Provide the [x, y] coordinate of the cell's center where the given text is located.  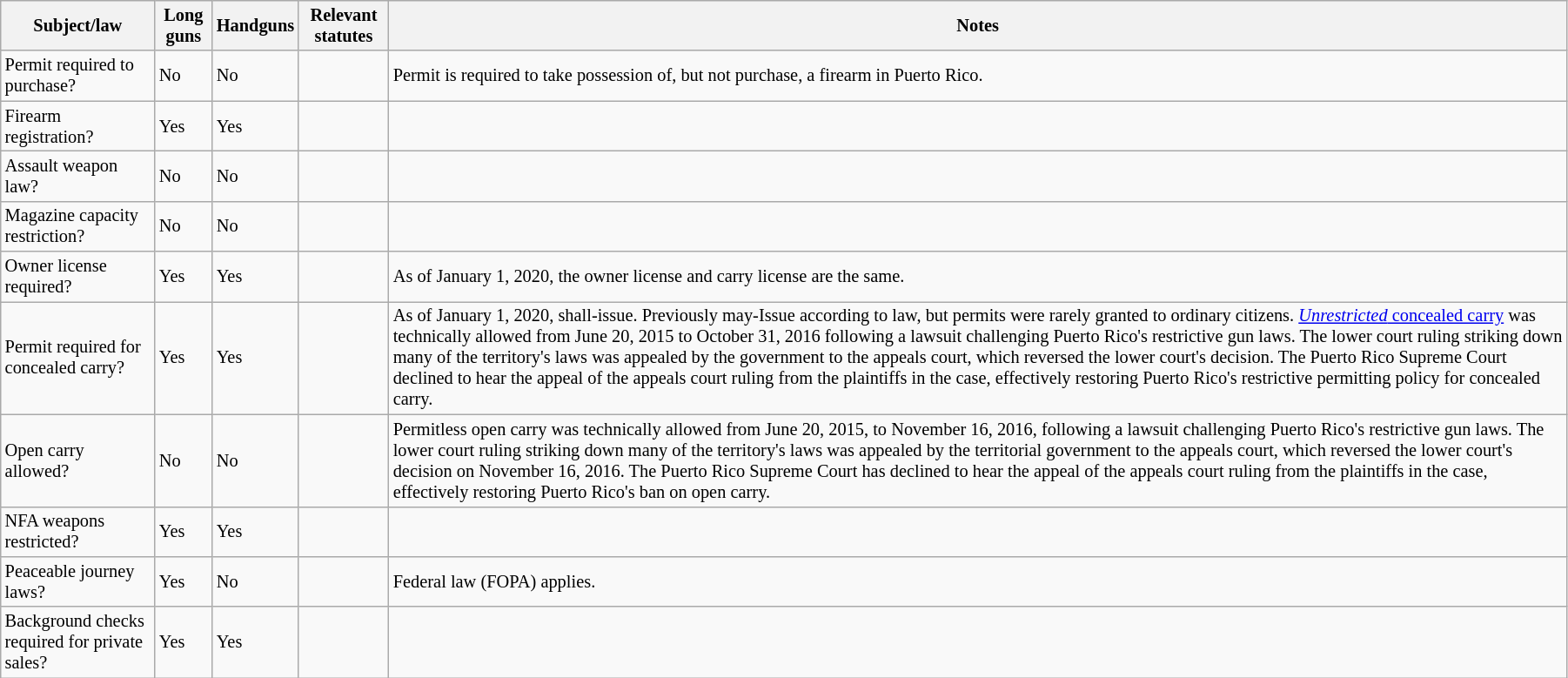
NFA weapons restricted? [78, 532]
Permit required to purchase? [78, 76]
Background checks required for private sales? [78, 642]
Notes [978, 25]
Subject/law [78, 25]
Handguns [256, 25]
Permit required for concealed carry? [78, 358]
As of January 1, 2020, the owner license and carry license are the same. [978, 277]
Firearm registration? [78, 126]
Owner license required? [78, 277]
Long guns [184, 25]
Federal law (FOPA) applies. [978, 581]
Assault weapon law? [78, 176]
Peaceable journey laws? [78, 581]
Magazine capacity restriction? [78, 226]
Relevant statutes [344, 25]
Permit is required to take possession of, but not purchase, a firearm in Puerto Rico. [978, 76]
Open carry allowed? [78, 460]
